Pinpoint the cell where the given text exists, returning its (X, Y) midpoint coordinate. 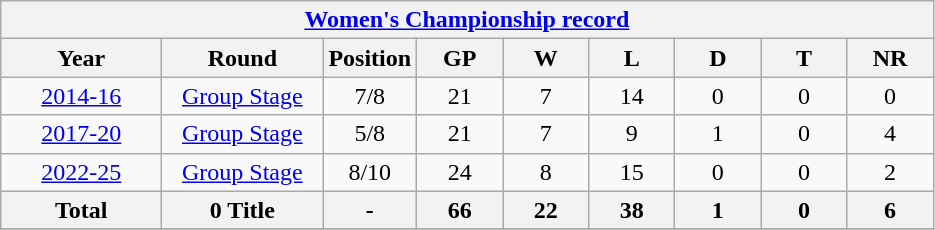
8/10 (370, 172)
5/8 (370, 134)
Year (82, 58)
66 (460, 210)
4 (890, 134)
GP (460, 58)
9 (632, 134)
- (370, 210)
2022-25 (82, 172)
7/8 (370, 96)
8 (546, 172)
15 (632, 172)
Position (370, 58)
38 (632, 210)
NR (890, 58)
Total (82, 210)
W (546, 58)
0 Title (242, 210)
L (632, 58)
2017-20 (82, 134)
Round (242, 58)
14 (632, 96)
T (804, 58)
D (718, 58)
24 (460, 172)
22 (546, 210)
Women's Championship record (467, 20)
2014-16 (82, 96)
6 (890, 210)
2 (890, 172)
